Return the (X, Y) coordinate for the center point of the cell that contains the specified text.  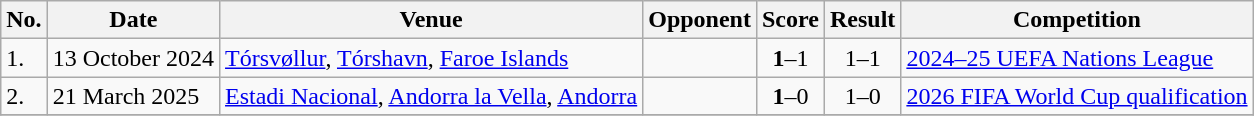
Result (862, 20)
2024–25 UEFA Nations League (1077, 58)
Date (133, 20)
2026 FIFA World Cup qualification (1077, 96)
No. (24, 20)
Estadi Nacional, Andorra la Vella, Andorra (432, 96)
Venue (432, 20)
1. (24, 58)
Opponent (700, 20)
21 March 2025 (133, 96)
Score (790, 20)
Tórsvøllur, Tórshavn, Faroe Islands (432, 58)
13 October 2024 (133, 58)
Competition (1077, 20)
2. (24, 96)
